Extract the [x, y] coordinate from the center of the cell holding the provided text.  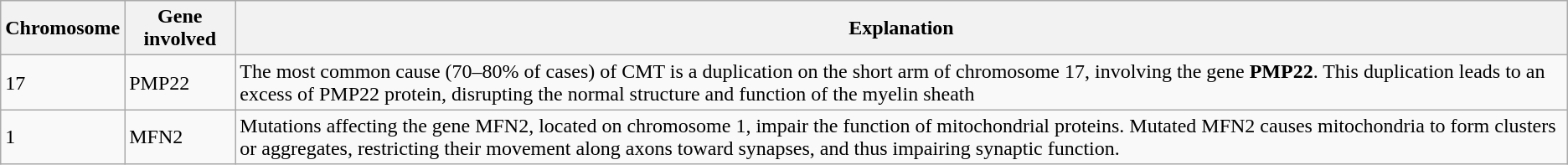
Explanation [901, 28]
Chromosome [63, 28]
Gene involved [180, 28]
PMP22 [180, 82]
17 [63, 82]
MFN2 [180, 137]
1 [63, 137]
